Search for the cell housing the specified text and yield its (x, y) center coordinate. 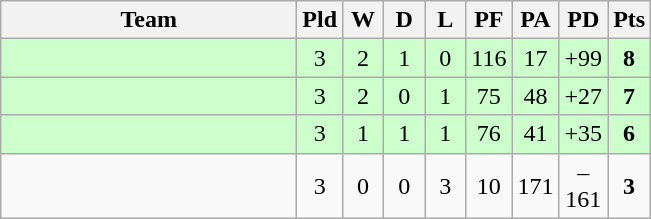
PA (536, 20)
Pld (320, 20)
76 (489, 134)
+99 (584, 58)
L (446, 20)
10 (489, 186)
48 (536, 96)
8 (630, 58)
7 (630, 96)
116 (489, 58)
41 (536, 134)
6 (630, 134)
17 (536, 58)
+35 (584, 134)
PF (489, 20)
W (364, 20)
171 (536, 186)
Team (149, 20)
PD (584, 20)
–161 (584, 186)
D (404, 20)
Pts (630, 20)
75 (489, 96)
+27 (584, 96)
